Return the [X, Y] coordinate for the center point of the cell that contains the specified text.  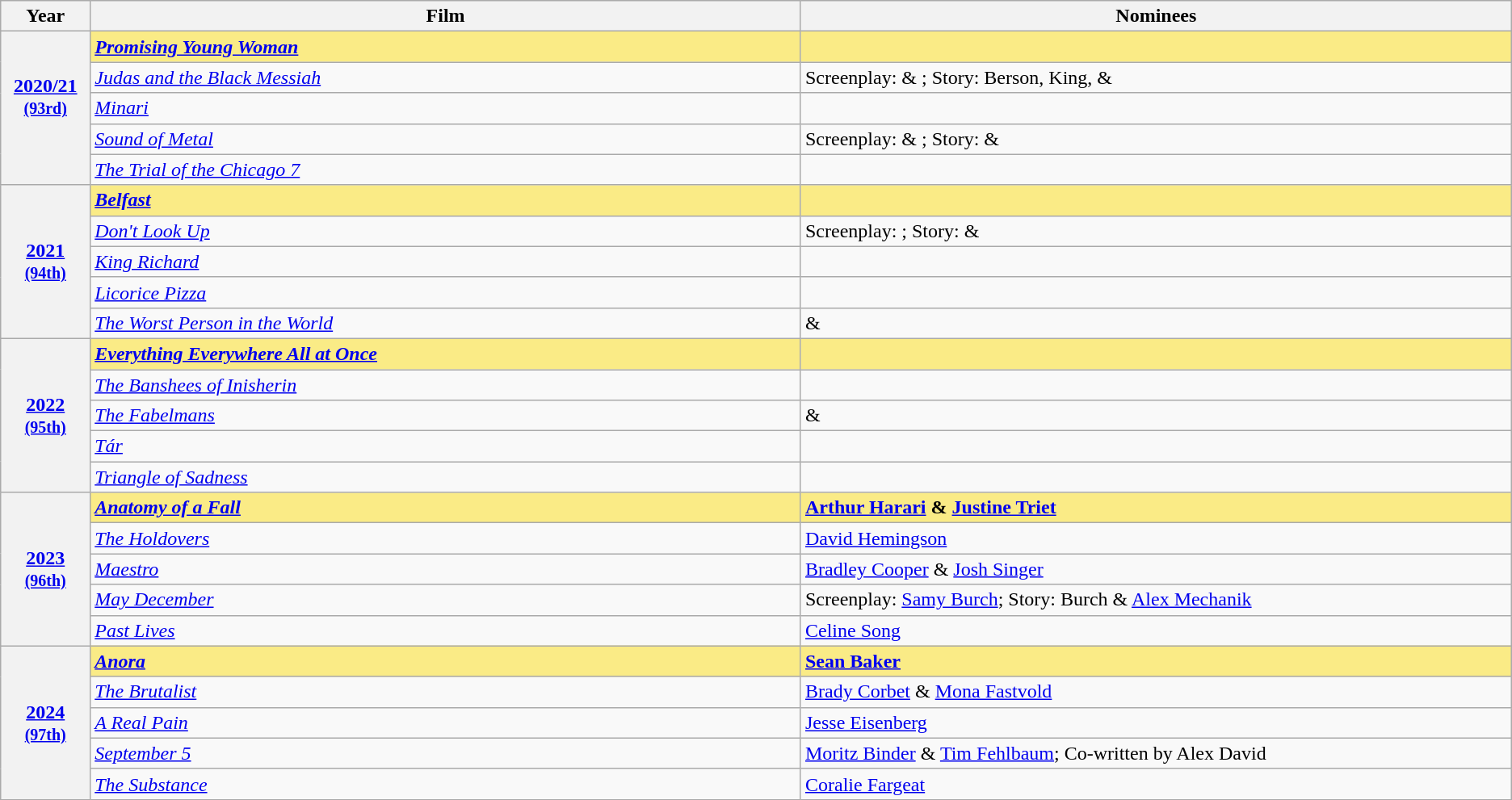
Film [446, 16]
Maestro [446, 569]
Judas and the Black Messiah [446, 77]
Sound of Metal [446, 139]
2024(97th) [45, 723]
The Trial of the Chicago 7 [446, 170]
Brady Corbet & Mona Fastvold [1156, 692]
Screenplay: ; Story: & [1156, 231]
Jesse Eisenberg [1156, 723]
The Brutalist [446, 692]
Screenplay: & ; Story: Berson, King, & [1156, 77]
King Richard [446, 262]
Coralie Fargeat [1156, 784]
Promising Young Woman [446, 47]
2023(96th) [45, 569]
Screenplay: Samy Burch; Story: Burch & Alex Mechanik [1156, 600]
Anora [446, 661]
2021(94th) [45, 262]
The Banshees of Inisherin [446, 385]
2022(95th) [45, 415]
Celine Song [1156, 630]
Past Lives [446, 630]
The Worst Person in the World [446, 323]
Arthur Harari & Justine Triet [1156, 508]
Year [45, 16]
Minari [446, 108]
Bradley Cooper & Josh Singer [1156, 569]
2020/21(93rd) [45, 108]
Screenplay: & ; Story: & [1156, 139]
The Holdovers [446, 538]
Don't Look Up [446, 231]
Tár [446, 446]
May December [446, 600]
Everything Everywhere All at Once [446, 354]
A Real Pain [446, 723]
Moritz Binder & Tim Fehlbaum; Co-written by Alex David [1156, 753]
Belfast [446, 200]
September 5 [446, 753]
Sean Baker [1156, 661]
Anatomy of a Fall [446, 508]
David Hemingson [1156, 538]
Licorice Pizza [446, 292]
Triangle of Sadness [446, 477]
Nominees [1156, 16]
The Substance [446, 784]
The Fabelmans [446, 416]
